Scan for the cell matching the given text and deliver its (x, y) coordinate at center. 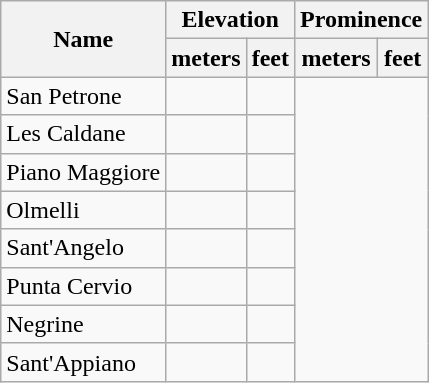
Negrine (84, 324)
Piano Maggiore (84, 172)
Sant'Angelo (84, 248)
San Petrone (84, 96)
Olmelli (84, 210)
Sant'Appiano (84, 362)
Punta Cervio (84, 286)
Prominence (360, 20)
Elevation (230, 20)
Name (84, 39)
Les Caldane (84, 134)
